Provide the (X, Y) coordinate of the cell's center where the given text is located.  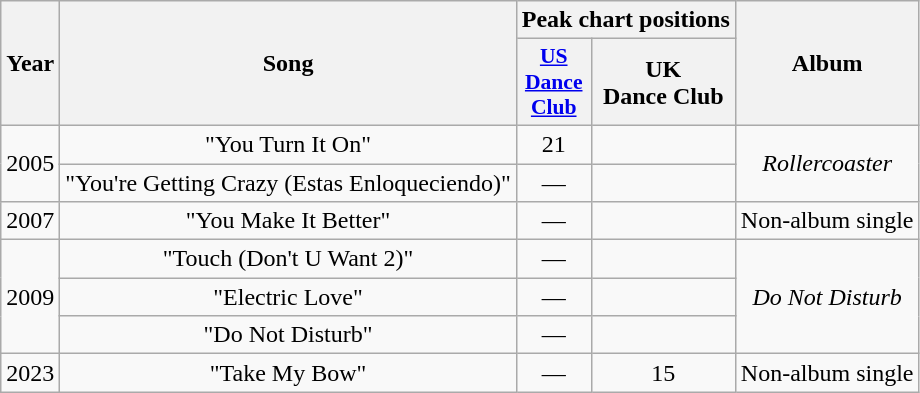
Album (827, 64)
"You Make It Better" (288, 221)
"Take My Bow" (288, 373)
15 (663, 373)
Do Not Disturb (827, 297)
"You're Getting Crazy (Estas Enloqueciendo)" (288, 183)
2023 (30, 373)
2007 (30, 221)
2009 (30, 297)
"Touch (Don't U Want 2)" (288, 259)
"Do Not Disturb" (288, 335)
"You Turn It On" (288, 144)
Rollercoaster (827, 163)
Year (30, 64)
Peak chart positions (626, 20)
UKDance Club (663, 82)
Song (288, 64)
2005 (30, 163)
USDanceClub (554, 82)
"Electric Love" (288, 297)
21 (554, 144)
